Scan for the cell matching the given text and deliver its (x, y) coordinate at center. 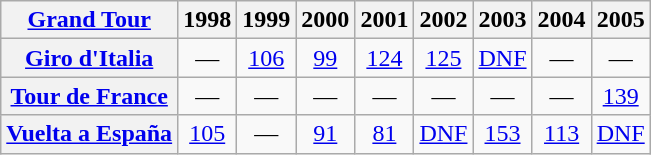
81 (384, 134)
Vuelta a España (90, 134)
124 (384, 58)
139 (620, 96)
1999 (266, 20)
106 (266, 58)
125 (444, 58)
1998 (208, 20)
2003 (502, 20)
99 (326, 58)
Giro d'Italia (90, 58)
153 (502, 134)
2004 (562, 20)
2002 (444, 20)
2001 (384, 20)
2005 (620, 20)
113 (562, 134)
105 (208, 134)
Tour de France (90, 96)
Grand Tour (90, 20)
2000 (326, 20)
91 (326, 134)
